For the text-containing cell, return its midpoint in (x, y) coordinate format. 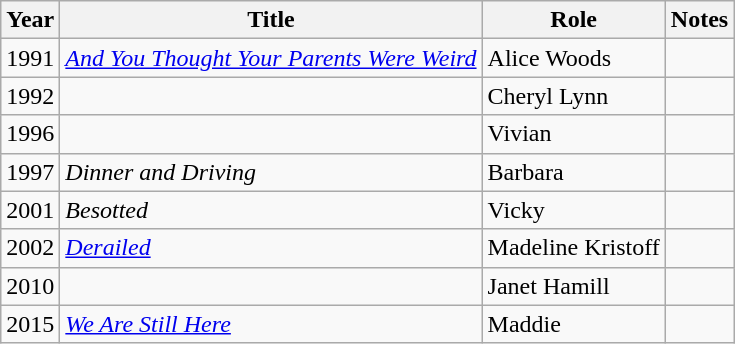
Vivian (574, 134)
2015 (30, 324)
Year (30, 20)
Janet Hamill (574, 286)
1996 (30, 134)
Title (271, 20)
1997 (30, 172)
Alice Woods (574, 58)
2002 (30, 248)
Vicky (574, 210)
Notes (699, 20)
1991 (30, 58)
Dinner and Driving (271, 172)
We Are Still Here (271, 324)
Role (574, 20)
2010 (30, 286)
1992 (30, 96)
And You Thought Your Parents Were Weird (271, 58)
Barbara (574, 172)
Madeline Kristoff (574, 248)
Besotted (271, 210)
Cheryl Lynn (574, 96)
Derailed (271, 248)
Maddie (574, 324)
2001 (30, 210)
